Extract the [X, Y] coordinate from the center of the cell holding the provided text.  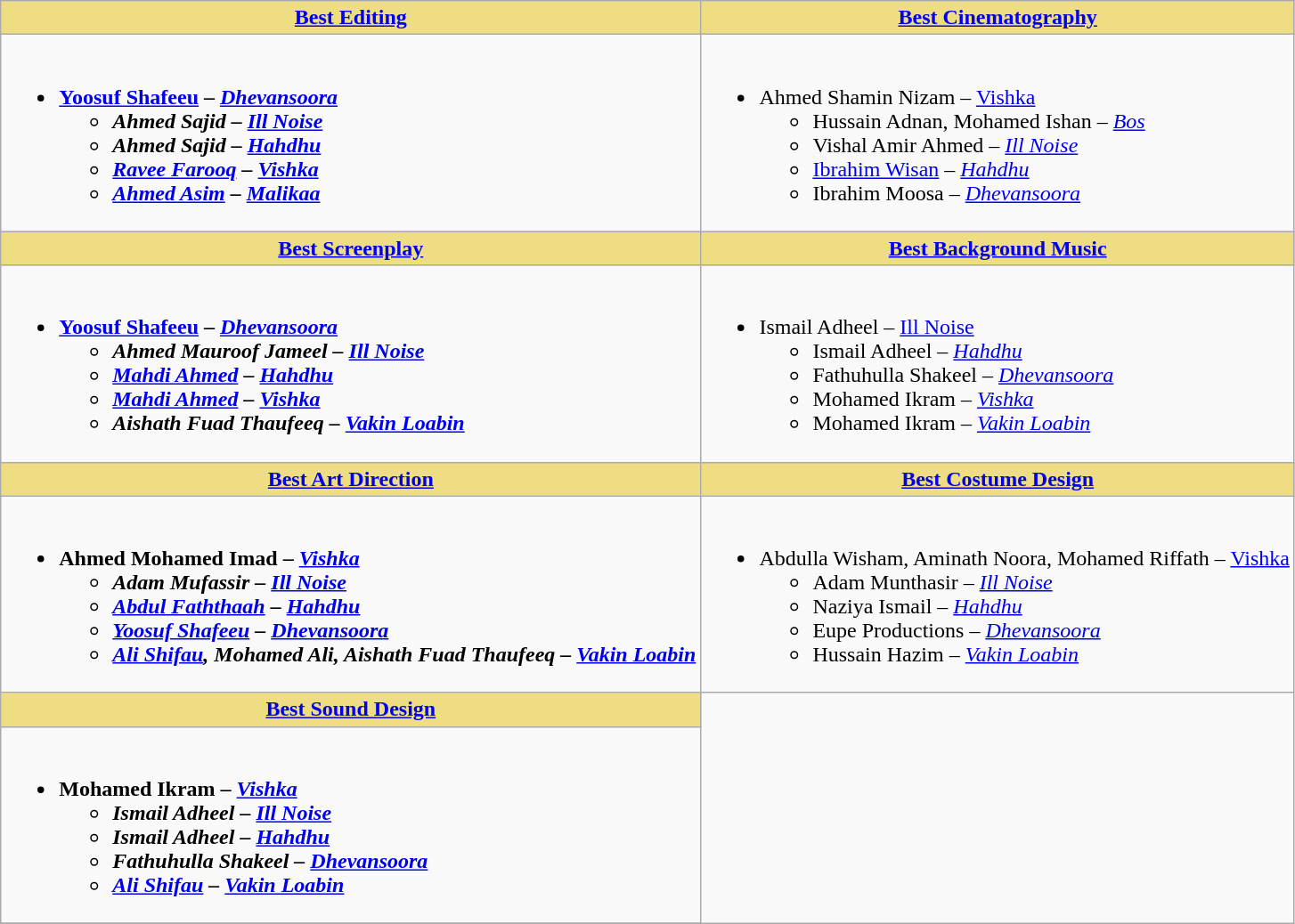
Best Sound Design [351, 709]
Ismail Adheel – Ill NoiseIsmail Adheel – HahdhuFathuhulla Shakeel – DhevansooraMohamed Ikram – VishkaMohamed Ikram – Vakin Loabin [998, 363]
Yoosuf Shafeeu – DhevansooraAhmed Mauroof Jameel – Ill NoiseMahdi Ahmed – HahdhuMahdi Ahmed – VishkaAishath Fuad Thaufeeq – Vakin Loabin [351, 363]
Best Screenplay [351, 248]
Mohamed Ikram – VishkaIsmail Adheel – Ill NoiseIsmail Adheel – HahdhuFathuhulla Shakeel – DhevansooraAli Shifau – Vakin Loabin [351, 824]
Best Art Direction [351, 479]
Best Cinematography [998, 18]
Best Background Music [998, 248]
Yoosuf Shafeeu – DhevansooraAhmed Sajid – Ill NoiseAhmed Sajid – HahdhuRavee Farooq – VishkaAhmed Asim – Malikaa [351, 134]
Best Editing [351, 18]
Ahmed Shamin Nizam – VishkaHussain Adnan, Mohamed Ishan – BosVishal Amir Ahmed – Ill NoiseIbrahim Wisan – HahdhuIbrahim Moosa – Dhevansoora [998, 134]
Best Costume Design [998, 479]
